Pinpoint the cell where the given text exists, returning its [x, y] midpoint coordinate. 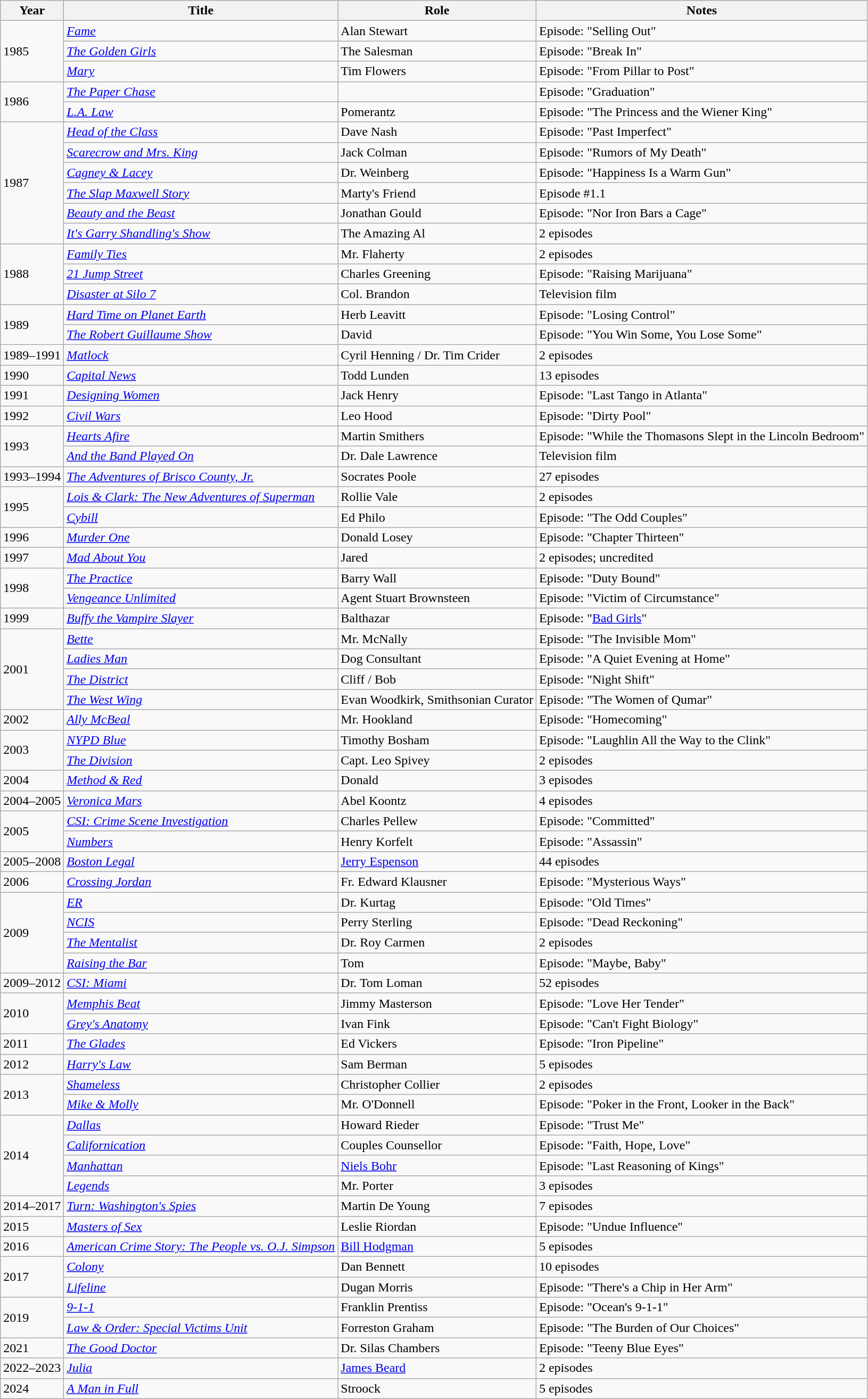
44 episodes [701, 861]
Lois & Clark: The New Adventures of Superman [201, 497]
Episode: "The Women of Qumar" [701, 699]
Dr. Tom Loman [437, 983]
Episode: "A Quiet Evening at Home" [701, 659]
1993–1994 [32, 476]
Jared [437, 557]
Dr. Dale Lawrence [437, 456]
Episode: "Old Times" [701, 902]
The Good Doctor [201, 1348]
Murder One [201, 537]
Episode: "Losing Control" [701, 315]
Episode: "Nor Iron Bars a Cage" [701, 213]
Mr. O'Donnell [437, 1105]
Bette [201, 639]
Tom [437, 963]
2017 [32, 1277]
Crossing Jordan [201, 882]
James Beard [437, 1368]
Leslie Riordan [437, 1226]
Title [201, 11]
Jerry Espenson [437, 861]
Californication [201, 1145]
Rollie Vale [437, 497]
Mike & Molly [201, 1105]
1999 [32, 619]
NCIS [201, 923]
Episode: "Rumors of My Death" [701, 152]
Episode: "While the Thomasons Slept in the Lincoln Bedroom" [701, 436]
Alan Stewart [437, 31]
2001 [32, 669]
Donald [437, 780]
Mr. Hookland [437, 720]
The District [201, 679]
Christopher Collier [437, 1084]
Stroock [437, 1388]
Vengeance Unlimited [201, 598]
Cagney & Lacey [201, 172]
Howard Rieder [437, 1125]
Couples Counsellor [437, 1145]
Episode: "Bad Girls" [701, 619]
Dog Consultant [437, 659]
Episode: "Happiness Is a Warm Gun" [701, 172]
52 episodes [701, 983]
Ally McBeal [201, 720]
Episode: "Ocean's 9-1-1" [701, 1307]
Capt. Leo Spivey [437, 760]
Matlock [201, 355]
Episode: "Night Shift" [701, 679]
Mr. Flaherty [437, 254]
The West Wing [201, 699]
Sam Berman [437, 1064]
1989 [32, 325]
Numbers [201, 841]
Role [437, 11]
Beauty and the Beast [201, 213]
The Adventures of Brisco County, Jr. [201, 476]
Mr. Porter [437, 1186]
2005 [32, 831]
The Slap Maxwell Story [201, 193]
2011 [32, 1044]
Episode: "There's a Chip in Her Arm" [701, 1287]
2014 [32, 1155]
Jack Colman [437, 152]
Colony [201, 1267]
Episode: "Maybe, Baby" [701, 963]
Shameless [201, 1084]
Episode: "Duty Bound" [701, 578]
Charles Greening [437, 274]
Episode: "Homecoming" [701, 720]
Hearts Afire [201, 436]
Raising the Bar [201, 963]
CSI: Crime Scene Investigation [201, 821]
The Robert Guillaume Show [201, 335]
Franklin Prentiss [437, 1307]
1989–1991 [32, 355]
27 episodes [701, 476]
Episode: "Love Her Tender" [701, 1003]
1987 [32, 183]
Episode: "The Odd Couples" [701, 517]
Memphis Beat [201, 1003]
Family Ties [201, 254]
Cybill [201, 517]
Tim Flowers [437, 71]
Leo Hood [437, 416]
Law & Order: Special Victims Unit [201, 1328]
Designing Women [201, 396]
Episode: "Chapter Thirteen" [701, 537]
Henry Korfelt [437, 841]
2006 [32, 882]
2009–2012 [32, 983]
Timothy Bosham [437, 740]
Marty's Friend [437, 193]
Dr. Kurtag [437, 902]
The Glades [201, 1044]
2014–2017 [32, 1206]
Ladies Man [201, 659]
Abel Koontz [437, 801]
Todd Lunden [437, 375]
Lifeline [201, 1287]
1988 [32, 274]
Method & Red [201, 780]
The Practice [201, 578]
1986 [32, 102]
CSI: Miami [201, 983]
Martin Smithers [437, 436]
The Salesman [437, 51]
13 episodes [701, 375]
2022–2023 [32, 1368]
1995 [32, 507]
Julia [201, 1368]
Ivan Fink [437, 1024]
1996 [32, 537]
The Paper Chase [201, 92]
Ed Vickers [437, 1044]
Episode: "The Burden of Our Choices" [701, 1328]
Episode: "The Invisible Mom" [701, 639]
Dr. Weinberg [437, 172]
NYPD Blue [201, 740]
Dallas [201, 1125]
Episode: "Laughlin All the Way to the Clink" [701, 740]
Capital News [201, 375]
Episode: "Last Tango in Atlanta" [701, 396]
Evan Woodkirk, Smithsonian Curator [437, 699]
10 episodes [701, 1267]
A Man in Full [201, 1388]
Episode: "Selling Out" [701, 31]
2016 [32, 1247]
Dr. Roy Carmen [437, 943]
9-1-1 [201, 1307]
1998 [32, 588]
Martin De Young [437, 1206]
2009 [32, 933]
Episode: "Past Imperfect" [701, 132]
Episode: "Break In" [701, 51]
4 episodes [701, 801]
2 episodes; uncredited [701, 557]
Episode: "Victim of Circumstance" [701, 598]
Perry Sterling [437, 923]
Dan Bennett [437, 1267]
Episode: "Dead Reckoning" [701, 923]
Episode: "Can't Fight Biology" [701, 1024]
Hard Time on Planet Earth [201, 315]
Head of the Class [201, 132]
Donald Losey [437, 537]
Scarecrow and Mrs. King [201, 152]
Notes [701, 11]
Manhattan [201, 1165]
Episode: "Poker in the Front, Looker in the Back" [701, 1105]
Barry Wall [437, 578]
Fr. Edward Klausner [437, 882]
L.A. Law [201, 112]
1991 [32, 396]
Forreston Graham [437, 1328]
Dave Nash [437, 132]
2004 [32, 780]
Mary [201, 71]
2021 [32, 1348]
2013 [32, 1094]
Episode: "From Pillar to Post" [701, 71]
1993 [32, 446]
Jimmy Masterson [437, 1003]
The Division [201, 760]
Episode: "The Princess and the Wiener King" [701, 112]
And the Band Played On [201, 456]
2015 [32, 1226]
Boston Legal [201, 861]
2003 [32, 750]
Legends [201, 1186]
Mr. McNally [437, 639]
Episode: "You Win Some, You Lose Some" [701, 335]
Civil Wars [201, 416]
Charles Pellew [437, 821]
Episode: "Faith, Hope, Love" [701, 1145]
1992 [32, 416]
Episode: "Last Reasoning of Kings" [701, 1165]
2005–2008 [32, 861]
2024 [32, 1388]
Episode: "Trust Me" [701, 1125]
Dugan Morris [437, 1287]
Episode #1.1 [701, 193]
Mad About You [201, 557]
Ed Philo [437, 517]
2002 [32, 720]
Dr. Silas Chambers [437, 1348]
The Amazing Al [437, 233]
21 Jump Street [201, 274]
Episode: "Mysterious Ways" [701, 882]
2012 [32, 1064]
Episode: "Graduation" [701, 92]
Episode: "Teeny Blue Eyes" [701, 1348]
Agent Stuart Brownsteen [437, 598]
Cyril Henning / Dr. Tim Crider [437, 355]
2004–2005 [32, 801]
Disaster at Silo 7 [201, 294]
Buffy the Vampire Slayer [201, 619]
Herb Leavitt [437, 315]
Jonathan Gould [437, 213]
Veronica Mars [201, 801]
1985 [32, 51]
Bill Hodgman [437, 1247]
Grey's Anatomy [201, 1024]
Socrates Poole [437, 476]
Niels Bohr [437, 1165]
David [437, 335]
2010 [32, 1014]
Year [32, 11]
The Mentalist [201, 943]
Turn: Washington's Spies [201, 1206]
Episode: "Raising Marijuana" [701, 274]
The Golden Girls [201, 51]
It's Garry Shandling's Show [201, 233]
Balthazar [437, 619]
Harry's Law [201, 1064]
Col. Brandon [437, 294]
Masters of Sex [201, 1226]
American Crime Story: The People vs. O.J. Simpson [201, 1247]
Episode: "Assassin" [701, 841]
Cliff / Bob [437, 679]
Fame [201, 31]
1997 [32, 557]
Episode: "Dirty Pool" [701, 416]
ER [201, 902]
Episode: "Undue Influence" [701, 1226]
Jack Henry [437, 396]
Episode: "Iron Pipeline" [701, 1044]
Episode: "Committed" [701, 821]
7 episodes [701, 1206]
1990 [32, 375]
2019 [32, 1318]
Pomerantz [437, 112]
